Detect which cell encompasses the target text, then output its (X, Y) center coordinate. 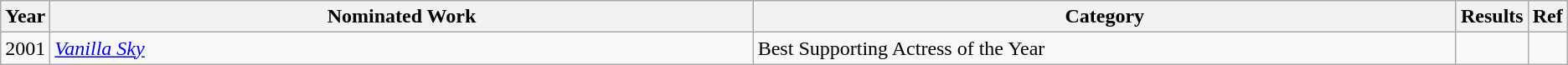
Category (1104, 17)
Vanilla Sky (402, 48)
Year (25, 17)
Ref (1548, 17)
2001 (25, 48)
Nominated Work (402, 17)
Best Supporting Actress of the Year (1104, 48)
Results (1492, 17)
